Capture the cell that displays the provided text and extract its (x, y) central coordinate. 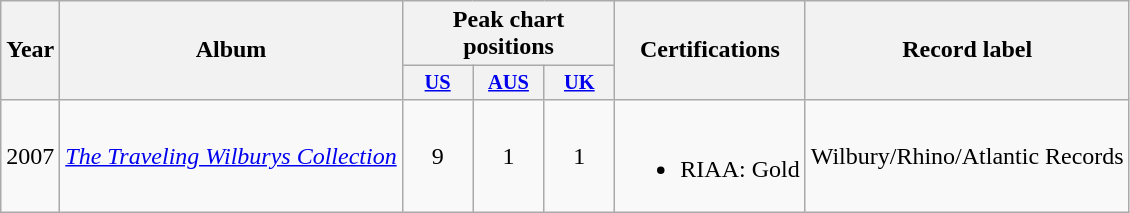
Wilbury/Rhino/Atlantic Records (967, 156)
UK (580, 83)
Peak chart positions (508, 34)
US (438, 83)
2007 (30, 156)
Certifications (710, 50)
The Traveling Wilburys Collection (231, 156)
RIAA: Gold (710, 156)
Record label (967, 50)
Album (231, 50)
AUS (508, 83)
9 (438, 156)
Year (30, 50)
